For the text-containing cell, return its midpoint in [x, y] coordinate format. 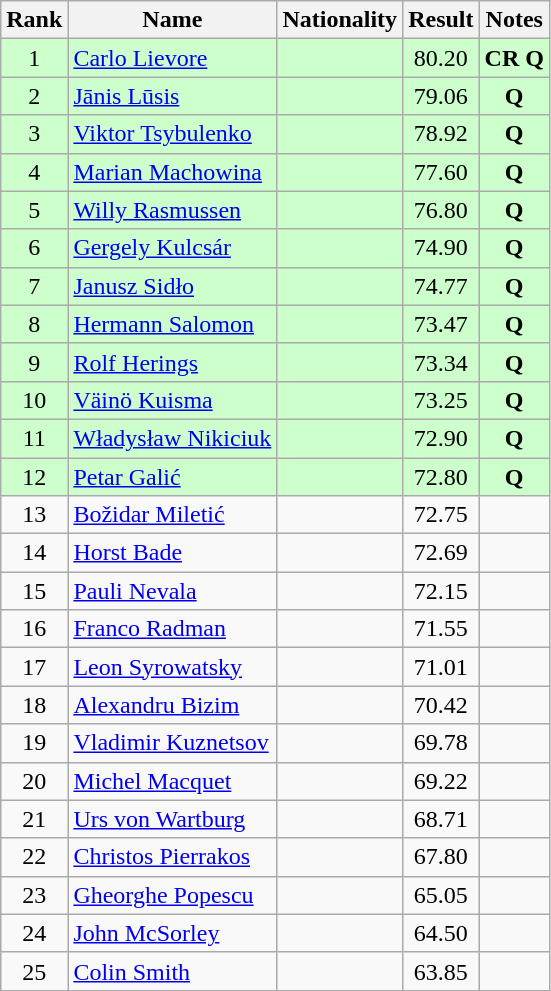
Viktor Tsybulenko [172, 134]
70.42 [441, 705]
69.22 [441, 781]
79.06 [441, 96]
Rank [34, 20]
3 [34, 134]
20 [34, 781]
77.60 [441, 172]
80.20 [441, 58]
13 [34, 515]
Notes [514, 20]
Willy Rasmussen [172, 210]
76.80 [441, 210]
12 [34, 477]
9 [34, 362]
Władysław Nikiciuk [172, 438]
64.50 [441, 933]
5 [34, 210]
Alexandru Bizim [172, 705]
22 [34, 857]
63.85 [441, 971]
24 [34, 933]
Carlo Lievore [172, 58]
10 [34, 400]
65.05 [441, 895]
Petar Galić [172, 477]
Christos Pierrakos [172, 857]
72.15 [441, 591]
Name [172, 20]
Väinö Kuisma [172, 400]
Vladimir Kuznetsov [172, 743]
Marian Machowina [172, 172]
Horst Bade [172, 553]
Pauli Nevala [172, 591]
4 [34, 172]
Michel Macquet [172, 781]
17 [34, 667]
16 [34, 629]
72.80 [441, 477]
72.69 [441, 553]
CR Q [514, 58]
19 [34, 743]
67.80 [441, 857]
Colin Smith [172, 971]
23 [34, 895]
11 [34, 438]
72.90 [441, 438]
Jānis Lūsis [172, 96]
Rolf Herings [172, 362]
Gheorghe Popescu [172, 895]
Franco Radman [172, 629]
Result [441, 20]
21 [34, 819]
1 [34, 58]
71.55 [441, 629]
Urs von Wartburg [172, 819]
Gergely Kulcsár [172, 248]
2 [34, 96]
8 [34, 324]
John McSorley [172, 933]
71.01 [441, 667]
15 [34, 591]
68.71 [441, 819]
73.47 [441, 324]
74.90 [441, 248]
25 [34, 971]
72.75 [441, 515]
78.92 [441, 134]
7 [34, 286]
Janusz Sidło [172, 286]
Božidar Miletić [172, 515]
Nationality [340, 20]
73.34 [441, 362]
18 [34, 705]
Hermann Salomon [172, 324]
73.25 [441, 400]
6 [34, 248]
69.78 [441, 743]
Leon Syrowatsky [172, 667]
74.77 [441, 286]
14 [34, 553]
